Extract the [x, y] coordinate from the center of the cell holding the provided text.  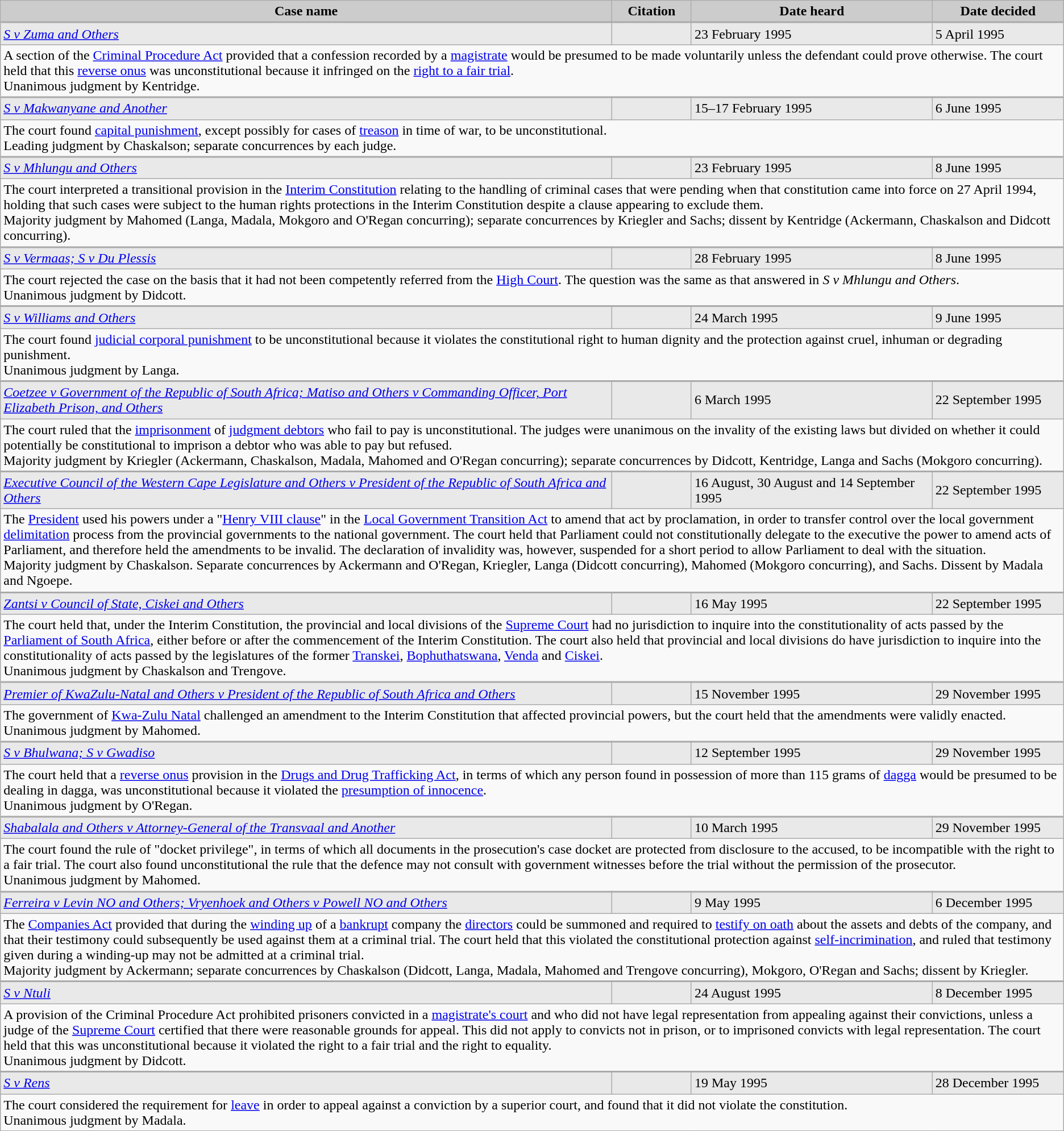
Case name [306, 11]
S v Makwanyane and Another [306, 108]
28 February 1995 [812, 258]
Date decided [998, 11]
S v Williams and Others [306, 317]
S v Mhlungu and Others [306, 168]
9 May 1995 [812, 903]
12 September 1995 [812, 752]
Shabalala and Others v Attorney-General of the Transvaal and Another [306, 828]
6 June 1995 [998, 108]
Date heard [812, 11]
S v Bhulwana; S v Gwadiso [306, 752]
19 May 1995 [812, 1083]
S v Zuma and Others [306, 34]
S v Vermaas; S v Du Plessis [306, 258]
8 December 1995 [998, 992]
28 December 1995 [998, 1083]
5 April 1995 [998, 34]
24 August 1995 [812, 992]
15–17 February 1995 [812, 108]
Coetzee v Government of the Republic of South Africa; Matiso and Others v Commanding Officer, Port Elizabeth Prison, and Others [306, 400]
Zantsi v Council of State, Ciskei and Others [306, 604]
10 March 1995 [812, 828]
16 May 1995 [812, 604]
9 June 1995 [998, 317]
Ferreira v Levin NO and Others; Vryenhoek and Others v Powell NO and Others [306, 903]
6 March 1995 [812, 400]
Citation [652, 11]
S v Ntuli [306, 992]
24 March 1995 [812, 317]
S v Rens [306, 1083]
Executive Council of the Western Cape Legislature and Others v President of the Republic of South Africa and Others [306, 490]
15 November 1995 [812, 693]
16 August, 30 August and 14 September 1995 [812, 490]
Premier of KwaZulu-Natal and Others v President of the Republic of South Africa and Others [306, 693]
6 December 1995 [998, 903]
